Output the [X, Y] coordinate of the center of the cell containing the given text.  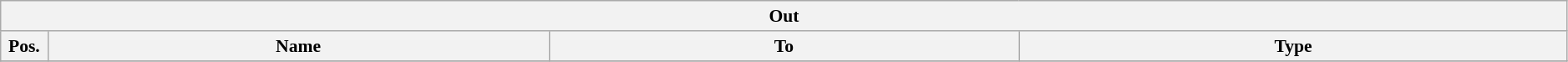
Out [784, 16]
Pos. [24, 46]
Name [298, 46]
Type [1293, 46]
To [784, 46]
